Return (X, Y) of the center of cell containing provided text 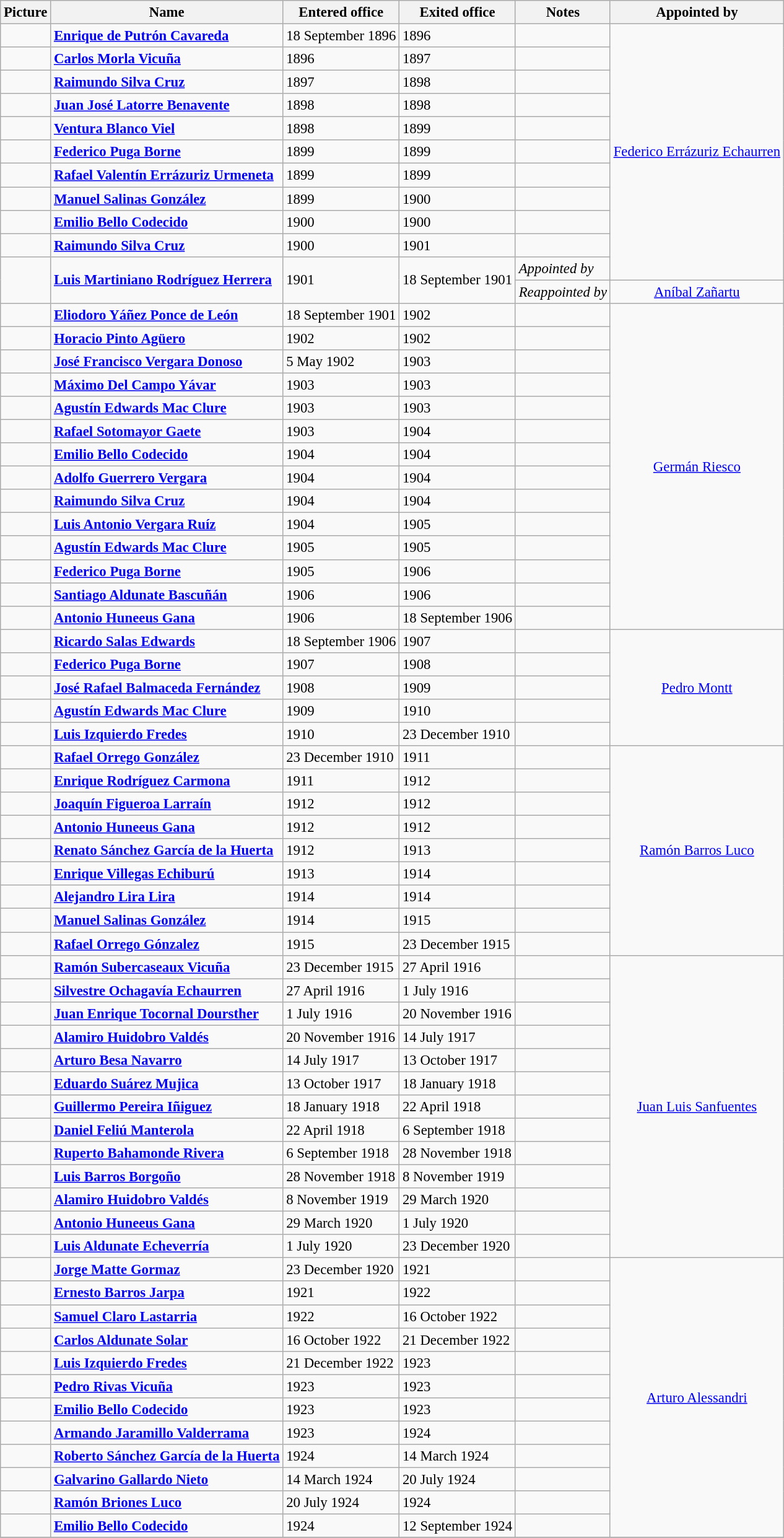
Galvarino Gallardo Nieto (167, 1479)
Ricardo Salas Edwards (167, 641)
Entered office (341, 12)
Juan Enrique Tocornal Doursther (167, 1013)
Luis Martiniano Rodríguez Herrera (167, 280)
Ramón Subercaseaux Vicuña (167, 967)
Horacio Pinto Agüero (167, 338)
Arturo Alessandri (697, 1397)
Arturo Besa Navarro (167, 1060)
Ramón Barros Luco (697, 850)
Alejandro Lira Lira (167, 898)
Jorge Matte Gormaz (167, 1270)
Luis Antonio Vergara Ruíz (167, 525)
Pedro Rivas Vicuña (167, 1386)
Enrique de Putrón Cavareda (167, 36)
Juan José Latorre Benavente (167, 105)
Eliodoro Yáñez Ponce de León (167, 315)
Aníbal Zañartu (697, 292)
José Francisco Vergara Donoso (167, 362)
Silvestre Ochagavía Echaurren (167, 990)
Ventura Blanco Viel (167, 129)
Carlos Aldunate Solar (167, 1340)
Guillermo Pereira Iñiguez (167, 1107)
Roberto Sánchez García de la Huerta (167, 1456)
José Rafael Balmaceda Fernández (167, 688)
Luis Aldunate Echeverría (167, 1246)
Armando Jaramillo Valderrama (167, 1433)
Samuel Claro Lastarria (167, 1316)
Santiago Aldunate Bascuñán (167, 595)
Luis Barros Borgoño (167, 1177)
Picture (26, 12)
Juan Luis Sanfuentes (697, 1106)
Ruperto Bahamonde Rivera (167, 1153)
Máximo Del Campo Yávar (167, 385)
18 September 1896 (341, 36)
Rafael Orrego González (167, 758)
Ramón Briones Luco (167, 1503)
Renato Sánchez García de la Huerta (167, 850)
Eduardo Suárez Mujica (167, 1083)
Rafael Sotomayor Gaete (167, 432)
Daniel Feliú Manterola (167, 1130)
Enrique Villegas Echiburú (167, 874)
Name (167, 12)
Germán Riesco (697, 466)
Ernesto Barros Jarpa (167, 1293)
Federico Errázuriz Echaurren (697, 152)
5 May 1902 (341, 362)
Enrique Rodríguez Carmona (167, 781)
Exited office (458, 12)
Rafael Valentín Errázuriz Urmeneta (167, 175)
Carlos Morla Vicuña (167, 59)
Pedro Montt (697, 688)
Rafael Orrego Gónzalez (167, 944)
Adolfo Guerrero Vergara (167, 478)
Reappointed by (562, 292)
Joaquín Figueroa Larraín (167, 804)
Notes (562, 12)
12 September 1924 (458, 1526)
